From the cell containing the given text, extract its center point as (x, y) coordinate. 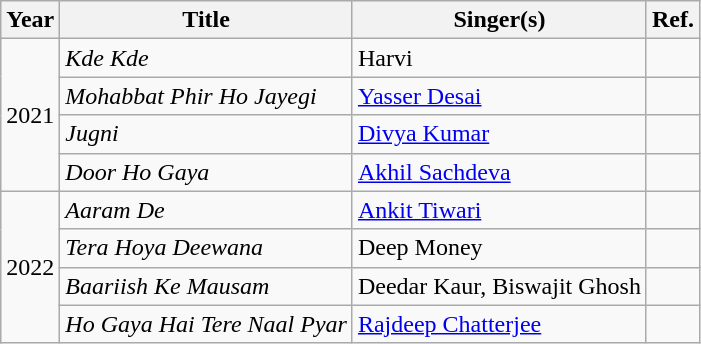
Mohabbat Phir Ho Jayegi (206, 96)
Yasser Desai (499, 96)
Ankit Tiwari (499, 210)
2021 (30, 115)
Kde Kde (206, 58)
Baariish Ke Mausam (206, 286)
Jugni (206, 134)
Tera Hoya Deewana (206, 248)
Divya Kumar (499, 134)
Ref. (672, 20)
Deep Money (499, 248)
Ho Gaya Hai Tere Naal Pyar (206, 324)
Rajdeep Chatterjee (499, 324)
Singer(s) (499, 20)
Door Ho Gaya (206, 172)
Deedar Kaur, Biswajit Ghosh (499, 286)
Title (206, 20)
2022 (30, 267)
Akhil Sachdeva (499, 172)
Aaram De (206, 210)
Harvi (499, 58)
Year (30, 20)
